Pinpoint the cell where the given text exists, returning its (X, Y) midpoint coordinate. 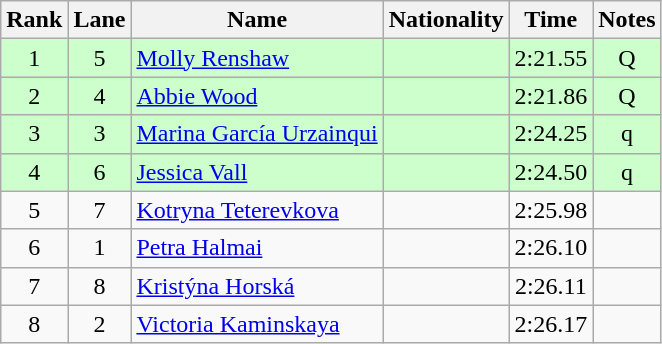
2:21.55 (551, 58)
Rank (34, 20)
2:25.98 (551, 210)
Marina García Urzainqui (257, 134)
Notes (627, 20)
Molly Renshaw (257, 58)
2:26.10 (551, 248)
2:21.86 (551, 96)
Jessica Vall (257, 172)
Lane (100, 20)
Nationality (446, 20)
2:24.50 (551, 172)
Name (257, 20)
Petra Halmai (257, 248)
Victoria Kaminskaya (257, 324)
Abbie Wood (257, 96)
Kristýna Horská (257, 286)
2:24.25 (551, 134)
Kotryna Teterevkova (257, 210)
2:26.17 (551, 324)
Time (551, 20)
2:26.11 (551, 286)
